Return the [X, Y] coordinate for the center point of the cell that contains the specified text.  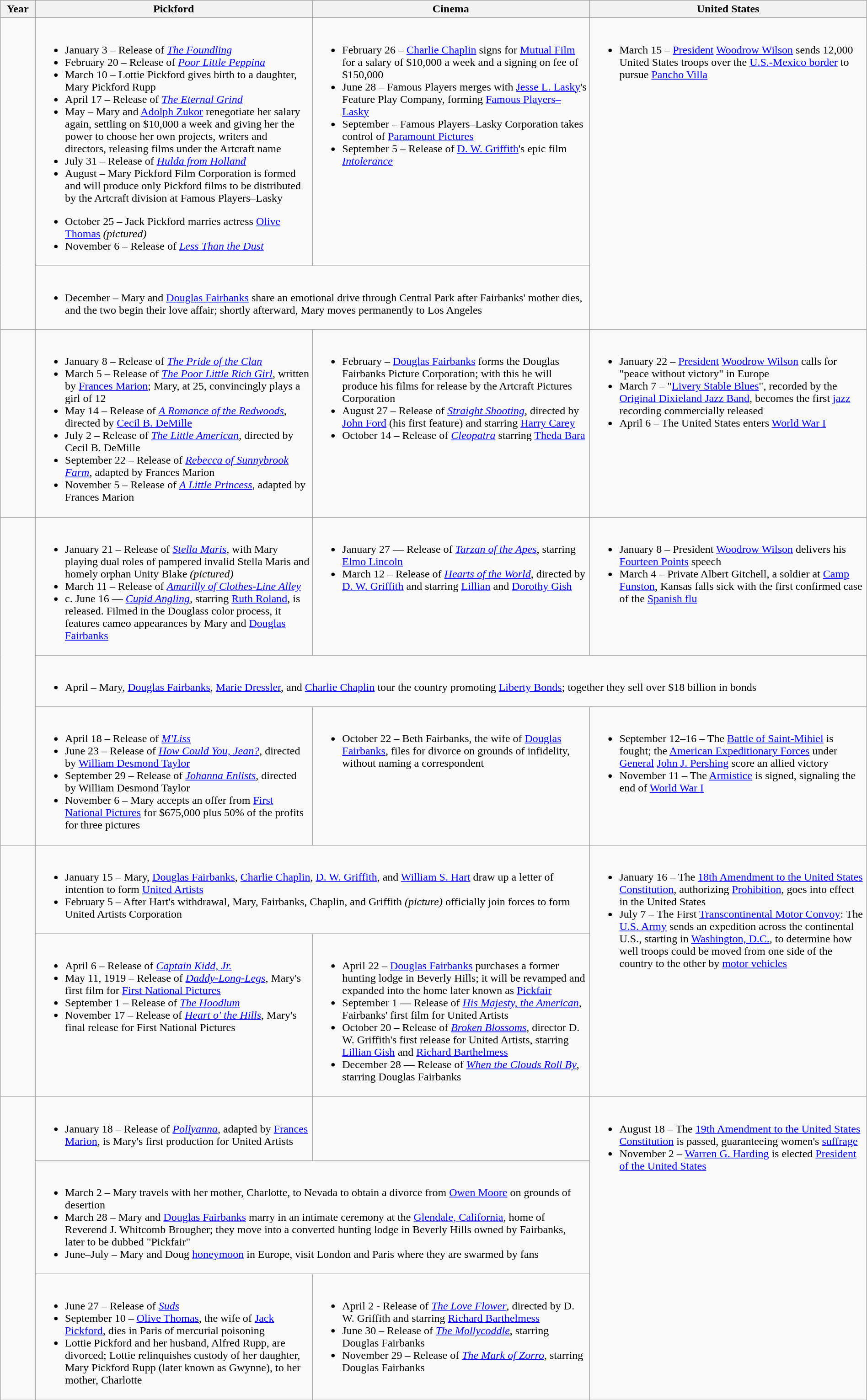
March 15 – President Woodrow Wilson sends 12,000 United States troops over the U.S.-Mexico border to pursue Pancho Villa [728, 174]
January 18 – Release of Pollyanna, adapted by Frances Marion, is Mary's first production for United Artists [174, 1128]
October 22 – Beth Fairbanks, the wife of Douglas Fairbanks, files for divorce on grounds of infidelity, without naming a correspondent [451, 776]
Pickford [174, 9]
United States [728, 9]
Year [18, 9]
Cinema [451, 9]
